Identify which cell holds the provided text, then report its [x, y] central coordinate. 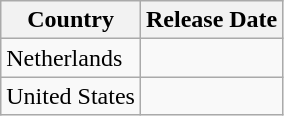
Release Date [211, 20]
Country [71, 20]
Netherlands [71, 58]
United States [71, 96]
